Search for the cell housing the specified text and yield its (x, y) center coordinate. 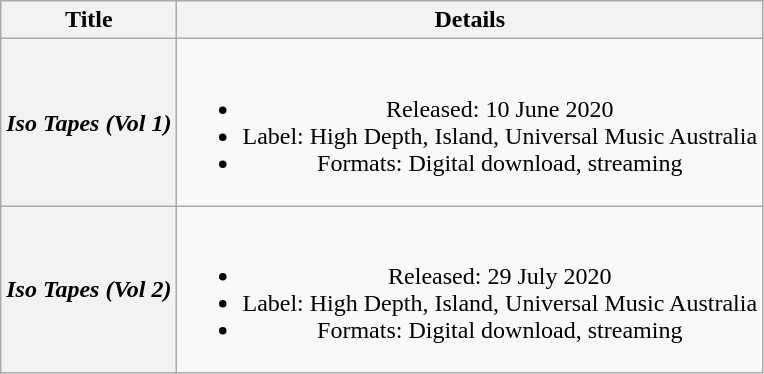
Released: 29 July 2020Label: High Depth, Island, Universal Music AustraliaFormats: Digital download, streaming (470, 290)
Details (470, 20)
Released: 10 June 2020Label: High Depth, Island, Universal Music AustraliaFormats: Digital download, streaming (470, 122)
Iso Tapes (Vol 1) (89, 122)
Title (89, 20)
Iso Tapes (Vol 2) (89, 290)
